Locate the cell with the specified text and output its (x, y) center coordinate. 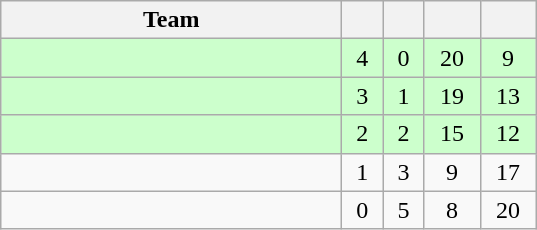
19 (452, 96)
12 (508, 134)
Team (172, 20)
8 (452, 210)
15 (452, 134)
5 (404, 210)
17 (508, 172)
4 (362, 58)
13 (508, 96)
